Determine the (X, Y) coordinate at the center of the cell enclosing the given text.  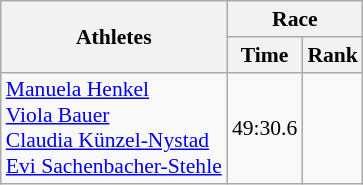
49:30.6 (264, 128)
Athletes (114, 36)
Manuela HenkelViola BauerClaudia Künzel-NystadEvi Sachenbacher-Stehle (114, 128)
Race (295, 19)
Rank (332, 55)
Time (264, 55)
